Output the [x, y] coordinate of the center of the cell containing the given text.  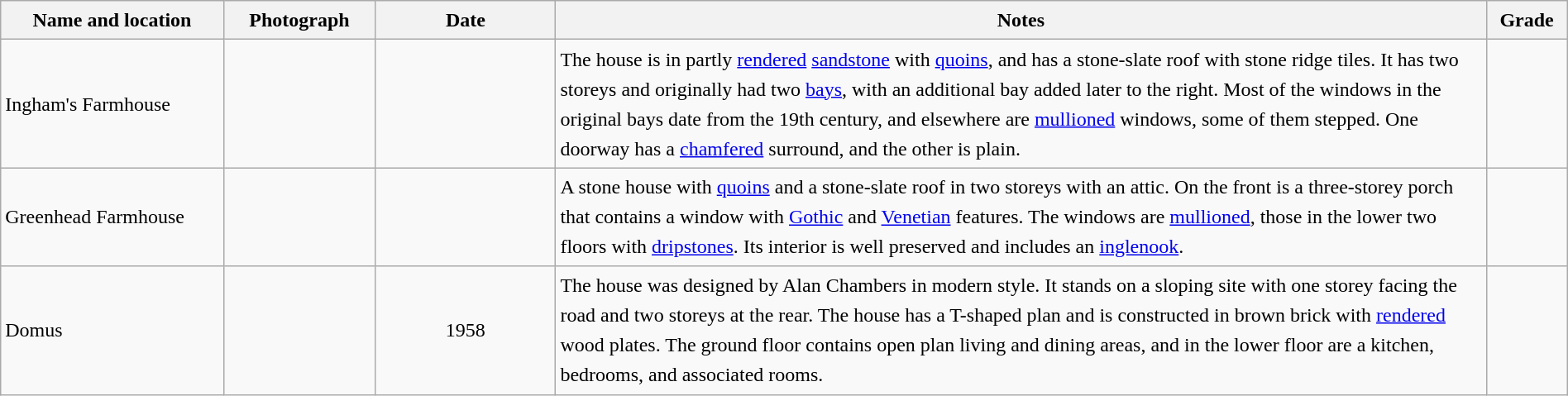
Photograph [299, 20]
Domus [112, 331]
Grade [1527, 20]
1958 [466, 331]
Date [466, 20]
Name and location [112, 20]
Ingham's Farmhouse [112, 104]
Greenhead Farmhouse [112, 217]
Notes [1021, 20]
